Extract the [X, Y] coordinate from the center of the cell holding the provided text.  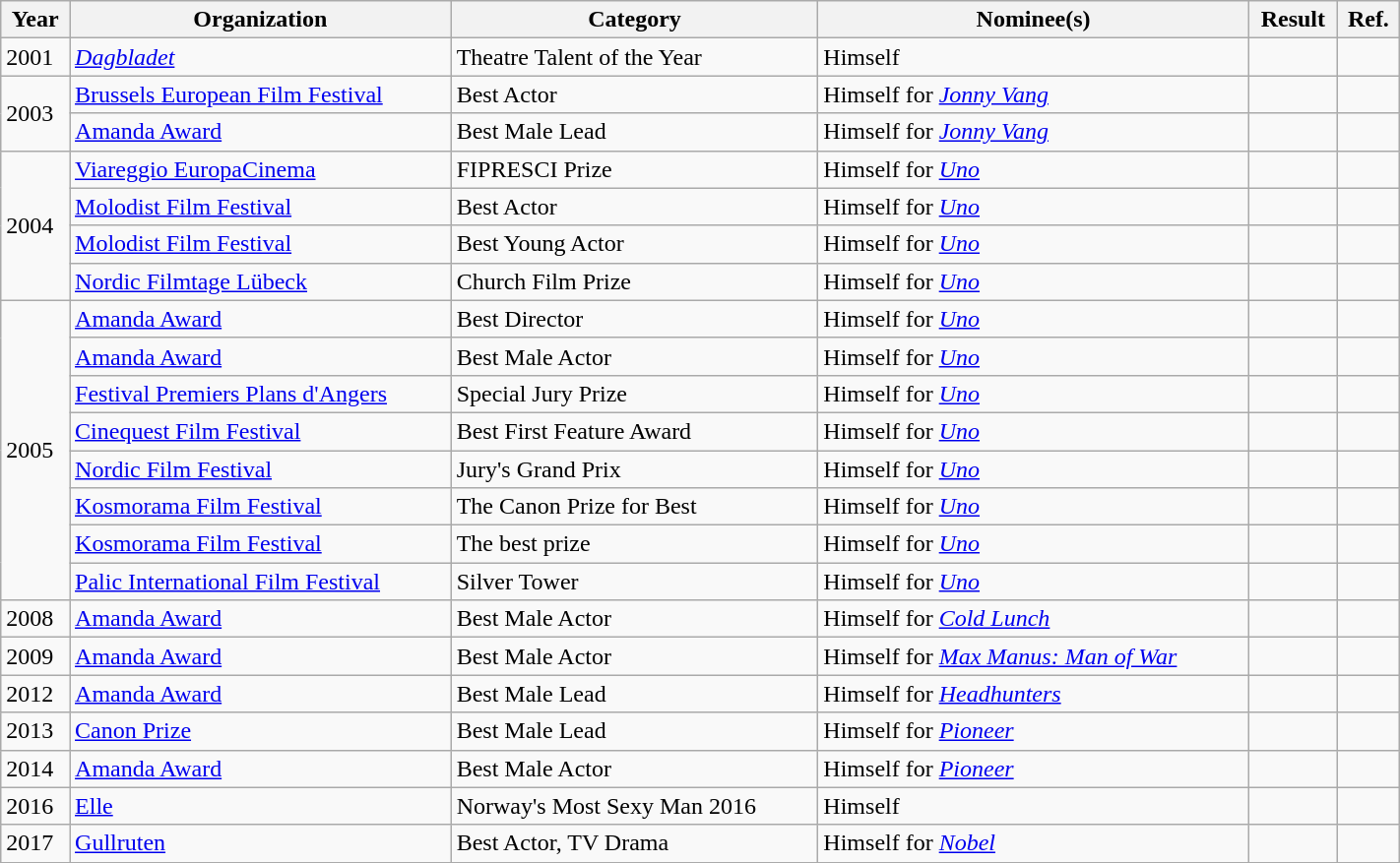
Himself for Headhunters [1034, 694]
Best Actor, TV Drama [634, 843]
Special Jury Prize [634, 394]
Silver Tower [634, 582]
Cinequest Film Festival [261, 431]
Norway's Most Sexy Man 2016 [634, 806]
Palic International Film Festival [261, 582]
Best Young Actor [634, 244]
Best Director [634, 319]
The Canon Prize for Best [634, 507]
Ref. [1368, 20]
2016 [35, 806]
Himself for Cold Lunch [1034, 619]
2004 [35, 225]
Nordic Film Festival [261, 469]
Brussels European Film Festival [261, 94]
Himself for Max Manus: Man of War [1034, 656]
Nordic Filmtage Lübeck [261, 281]
Nominee(s) [1034, 20]
Festival Premiers Plans d'Angers [261, 394]
2003 [35, 113]
The best prize [634, 544]
2005 [35, 450]
2009 [35, 656]
Viareggio EuropaCinema [261, 169]
2013 [35, 731]
Result [1293, 20]
Gullruten [261, 843]
Year [35, 20]
Elle [261, 806]
Organization [261, 20]
Church Film Prize [634, 281]
Category [634, 20]
2017 [35, 843]
2012 [35, 694]
FIPRESCI Prize [634, 169]
2008 [35, 619]
Dagbladet [261, 57]
Canon Prize [261, 731]
Jury's Grand Prix [634, 469]
Best First Feature Award [634, 431]
Theatre Talent of the Year [634, 57]
2014 [35, 769]
2001 [35, 57]
Himself for Nobel [1034, 843]
